Identify which cell holds the provided text, then report its [x, y] central coordinate. 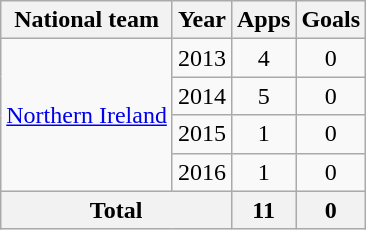
5 [263, 96]
2014 [202, 96]
Year [202, 20]
National team [87, 20]
4 [263, 58]
Goals [331, 20]
2013 [202, 58]
2015 [202, 134]
Northern Ireland [87, 115]
Apps [263, 20]
11 [263, 210]
Total [116, 210]
2016 [202, 172]
